Provide the [x, y] coordinate of the cell's center where the given text is located.  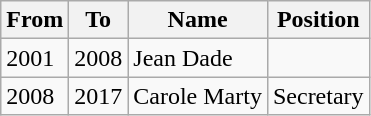
Position [318, 20]
From [35, 20]
Name [198, 20]
To [98, 20]
Carole Marty [198, 96]
2017 [98, 96]
Jean Dade [198, 58]
Secretary [318, 96]
2001 [35, 58]
